From the cell containing the given text, extract its center point as (X, Y) coordinate. 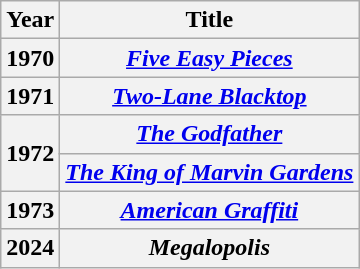
The King of Marvin Gardens (210, 172)
1971 (30, 96)
Two-Lane Blacktop (210, 96)
1970 (30, 58)
2024 (30, 248)
The Godfather (210, 134)
1972 (30, 153)
Title (210, 20)
Megalopolis (210, 248)
Five Easy Pieces (210, 58)
Year (30, 20)
1973 (30, 210)
American Graffiti (210, 210)
